Detect which cell encompasses the target text, then output its [X, Y] center coordinate. 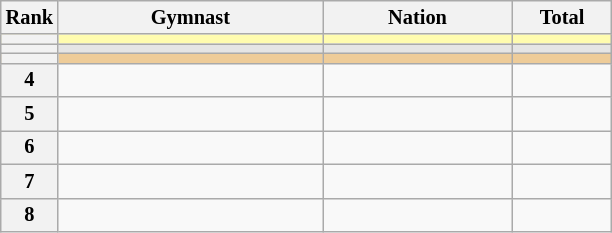
8 [30, 215]
6 [30, 147]
Rank [30, 17]
Gymnast [190, 17]
7 [30, 181]
Nation [418, 17]
Total [562, 17]
5 [30, 114]
4 [30, 80]
